Return the [x, y] coordinate for the center point of the cell that contains the specified text.  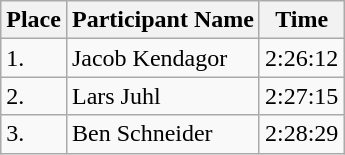
2. [34, 96]
2:28:29 [301, 134]
2:26:12 [301, 58]
2:27:15 [301, 96]
3. [34, 134]
Participant Name [162, 20]
Time [301, 20]
Ben Schneider [162, 134]
Place [34, 20]
1. [34, 58]
Lars Juhl [162, 96]
Jacob Kendagor [162, 58]
